Return (X, Y) of the center of cell containing provided text 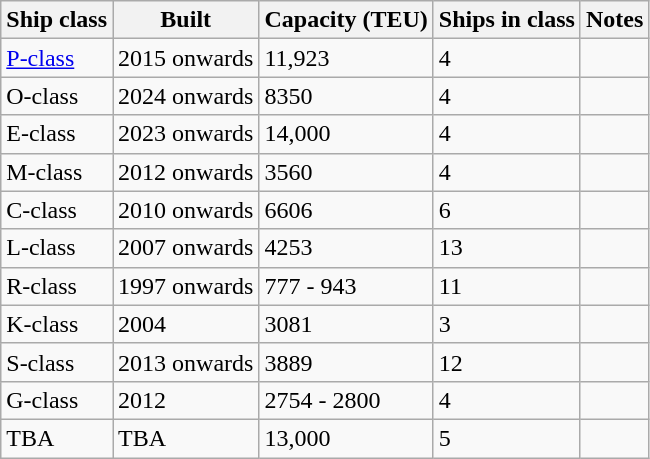
Built (186, 20)
6606 (346, 210)
2754 - 2800 (346, 400)
8350 (346, 96)
2010 onwards (186, 210)
E-class (57, 134)
Capacity (TEU) (346, 20)
5 (506, 438)
L-class (57, 248)
777 - 943 (346, 286)
11 (506, 286)
6 (506, 210)
3 (506, 324)
1997 onwards (186, 286)
Ship class (57, 20)
G-class (57, 400)
K-class (57, 324)
Ships in class (506, 20)
2024 onwards (186, 96)
S-class (57, 362)
3081 (346, 324)
O-class (57, 96)
2015 onwards (186, 58)
2012 (186, 400)
14,000 (346, 134)
2023 onwards (186, 134)
4253 (346, 248)
Notes (614, 20)
12 (506, 362)
13 (506, 248)
P-class (57, 58)
2012 onwards (186, 172)
11,923 (346, 58)
13,000 (346, 438)
R-class (57, 286)
3560 (346, 172)
2004 (186, 324)
2013 onwards (186, 362)
2007 onwards (186, 248)
C-class (57, 210)
3889 (346, 362)
M-class (57, 172)
